Detect which cell encompasses the target text, then output its (X, Y) center coordinate. 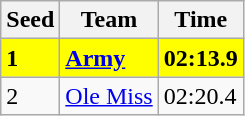
02:13.9 (200, 58)
02:20.4 (200, 96)
2 (30, 96)
Seed (30, 20)
Army (109, 58)
Team (109, 20)
Ole Miss (109, 96)
1 (30, 58)
Time (200, 20)
